Determine the [X, Y] coordinate at the center of the cell enclosing the given text.  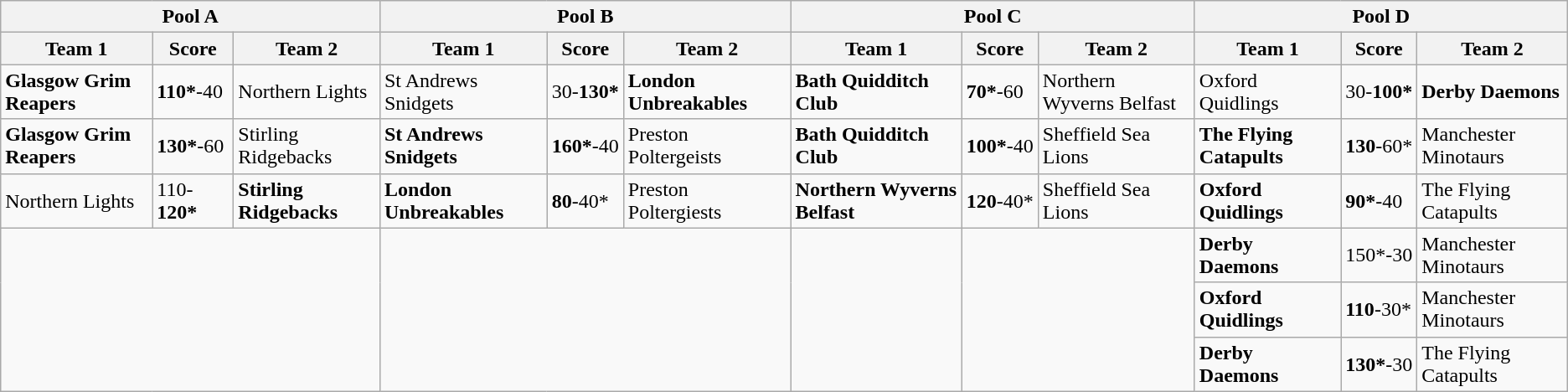
80-40* [585, 201]
30-130* [585, 92]
130*-30 [1379, 364]
Preston Poltergeists [707, 146]
30-100* [1379, 92]
150*-30 [1379, 255]
Pool B [585, 17]
Pool C [993, 17]
Pool A [191, 17]
110-120* [193, 201]
160*-40 [585, 146]
Preston Poltergiests [707, 201]
90*-40 [1379, 201]
100*-40 [1000, 146]
Pool D [1380, 17]
130-60* [1379, 146]
130*-60 [193, 146]
70*-60 [1000, 92]
110-30* [1379, 310]
110*-40 [193, 92]
120-40* [1000, 201]
